Determine the (X, Y) coordinate at the center of the cell enclosing the given text.  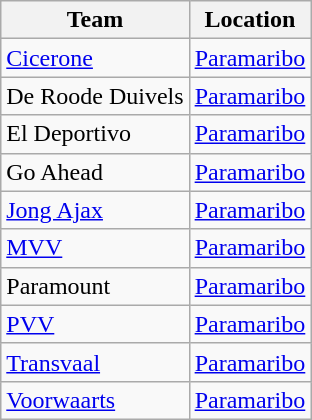
Voorwaarts (95, 400)
Cicerone (95, 58)
Team (95, 20)
El Deportivo (95, 134)
Paramount (95, 286)
Jong Ajax (95, 210)
PVV (95, 324)
MVV (95, 248)
Go Ahead (95, 172)
Transvaal (95, 362)
Location (250, 20)
De Roode Duivels (95, 96)
